Detect which cell encompasses the target text, then output its [x, y] center coordinate. 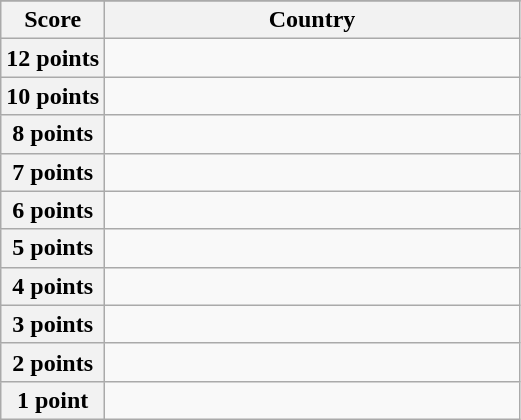
10 points [53, 96]
1 point [53, 400]
6 points [53, 210]
8 points [53, 134]
2 points [53, 362]
7 points [53, 172]
12 points [53, 58]
4 points [53, 286]
5 points [53, 248]
Score [53, 20]
3 points [53, 324]
Country [312, 20]
